From the cell containing the given text, extract its center point as (X, Y) coordinate. 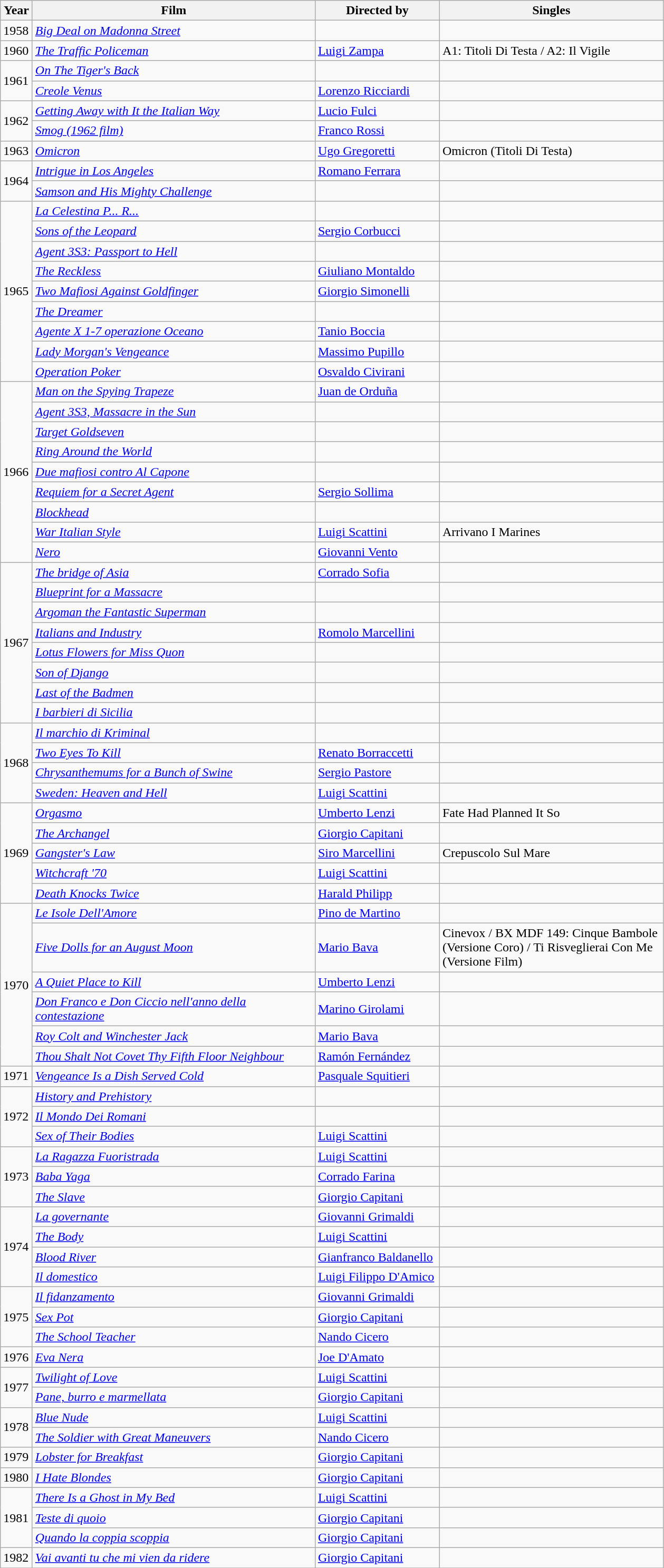
The Reckless (174, 271)
Orgasmo (174, 813)
Romano Ferrara (377, 171)
Corrado Sofia (377, 572)
Ugo Gregoretti (377, 151)
The Slave (174, 1196)
Lady Morgan's Vengeance (174, 352)
1972 (17, 1116)
Requiem for a Secret Agent (174, 492)
Two Mafiosi Against Goldfinger (174, 291)
Singles (551, 11)
War Italian Style (174, 532)
The School Teacher (174, 1337)
Getting Away with It the Italian Way (174, 111)
Film (174, 11)
Sergio Corbucci (377, 231)
Ramón Fernández (377, 1056)
Eva Nera (174, 1357)
1966 (17, 472)
Pino de Martino (377, 913)
Sex Pot (174, 1317)
1971 (17, 1076)
Cinevox / BX MDF 149: Cinque Bambole (Versione Coro) / Ti Risveglierai Con Me (Versione Film) (551, 948)
The bridge of Asia (174, 572)
Quando la coppia scoppia (174, 1537)
Agente X 1-7 operazione Oceano (174, 332)
Lorenzo Ricciardi (377, 91)
Vengeance Is a Dish Served Cold (174, 1076)
1980 (17, 1477)
Witchcraft '70 (174, 873)
Don Franco e Don Ciccio nell'anno della contestazione (174, 1009)
Corrado Farina (377, 1176)
Italians and Industry (174, 632)
1961 (17, 81)
Sergio Pastore (377, 773)
Il Mondo Dei Romani (174, 1116)
Smog (1962 film) (174, 131)
A1: Titoli Di Testa / A2: Il Vigile (551, 51)
Teste di quoio (174, 1517)
Giuliano Montaldo (377, 271)
Samson and His Mighty Challenge (174, 191)
Blueprint for a Massacre (174, 592)
1968 (17, 763)
Fate Had Planned It So (551, 813)
1975 (17, 1317)
La governante (174, 1216)
Chrysanthemums for a Bunch of Swine (174, 773)
I barbieri di Sicilia (174, 713)
Sons of the Leopard (174, 231)
Blue Nude (174, 1417)
Il domestico (174, 1277)
Lotus Flowers for Miss Quon (174, 652)
Siro Marcellini (377, 853)
Year (17, 11)
Pasquale Squitieri (377, 1076)
The Dreamer (174, 311)
Pane, burro e marmellata (174, 1397)
Son of Django (174, 673)
Nero (174, 552)
Two Eyes To Kill (174, 753)
1967 (17, 642)
Operation Poker (174, 372)
1962 (17, 121)
Sex of Their Bodies (174, 1136)
Creole Venus (174, 91)
A Quiet Place to Kill (174, 982)
Agent 3S3: Passport to Hell (174, 251)
Blockhead (174, 512)
On The Tiger's Back (174, 71)
Big Deal on Madonna Street (174, 31)
Due mafiosi contro Al Capone (174, 472)
1981 (17, 1517)
The Body (174, 1236)
Five Dolls for an August Moon (174, 948)
1982 (17, 1557)
La Celestina P... R... (174, 211)
History and Prehistory (174, 1096)
The Traffic Policeman (174, 51)
Ring Around the World (174, 452)
Last of the Badmen (174, 693)
Man on the Spying Trapeze (174, 392)
Sweden: Heaven and Hell (174, 793)
Twilight of Love (174, 1377)
There Is a Ghost in My Bed (174, 1497)
Giorgio Simonelli (377, 291)
Arrivano I Marines (551, 532)
Il fidanzamento (174, 1297)
Le Isole Dell'Amore (174, 913)
Joe D'Amato (377, 1357)
1973 (17, 1176)
Harald Philipp (377, 893)
I Hate Blondes (174, 1477)
Juan de Orduña (377, 392)
Gianfranco Baldanello (377, 1257)
Marino Girolami (377, 1009)
1964 (17, 181)
Vai avanti tu che mi vien da ridere (174, 1557)
Crepuscolo Sul Mare (551, 853)
Renato Borraccetti (377, 753)
Osvaldo Civirani (377, 372)
Romolo Marcellini (377, 632)
Argoman the Fantastic Superman (174, 612)
Directed by (377, 11)
1976 (17, 1357)
Luigi Filippo D'Amico (377, 1277)
1963 (17, 151)
Lucio Fulci (377, 111)
Massimo Pupillo (377, 352)
1974 (17, 1246)
Omicron (Titoli Di Testa) (551, 151)
Baba Yaga (174, 1176)
The Archangel (174, 833)
1979 (17, 1457)
Franco Rossi (377, 131)
1965 (17, 291)
1970 (17, 985)
Thou Shalt Not Covet Thy Fifth Floor Neighbour (174, 1056)
1977 (17, 1387)
Giovanni Vento (377, 552)
Tanio Boccia (377, 332)
Gangster's Law (174, 853)
Target Goldseven (174, 432)
1960 (17, 51)
Sergio Sollima (377, 492)
1958 (17, 31)
La Ragazza Fuoristrada (174, 1156)
Intrigue in Los Angeles (174, 171)
Lobster for Breakfast (174, 1457)
Il marchio di Kriminal (174, 733)
Death Knocks Twice (174, 893)
Omicron (174, 151)
1969 (17, 853)
Blood River (174, 1257)
The Soldier with Great Maneuvers (174, 1437)
Agent 3S3, Massacre in the Sun (174, 412)
1978 (17, 1427)
Roy Colt and Winchester Jack (174, 1036)
Luigi Zampa (377, 51)
